Determine the (X, Y) coordinate at the center of the cell enclosing the given text.  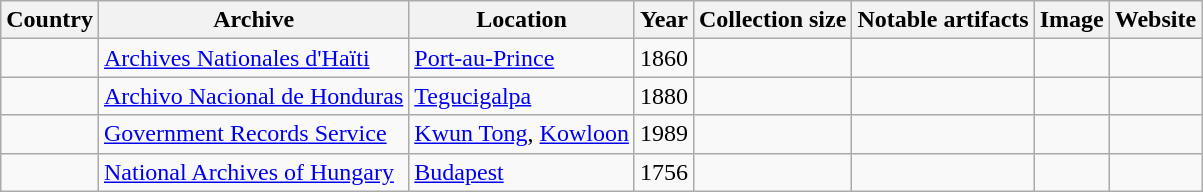
Notable artifacts (943, 20)
Image (1072, 20)
1756 (664, 172)
Year (664, 20)
1860 (664, 58)
Archives Nationales d'Haïti (253, 58)
Archive (253, 20)
National Archives of Hungary (253, 172)
Kwun Tong, Kowloon (522, 134)
Archivo Nacional de Honduras (253, 96)
Country (50, 20)
Location (522, 20)
Website (1155, 20)
Collection size (772, 20)
1989 (664, 134)
Government Records Service (253, 134)
Tegucigalpa (522, 96)
1880 (664, 96)
Port-au-Prince (522, 58)
Budapest (522, 172)
